From the cell containing the given text, extract its center point as (X, Y) coordinate. 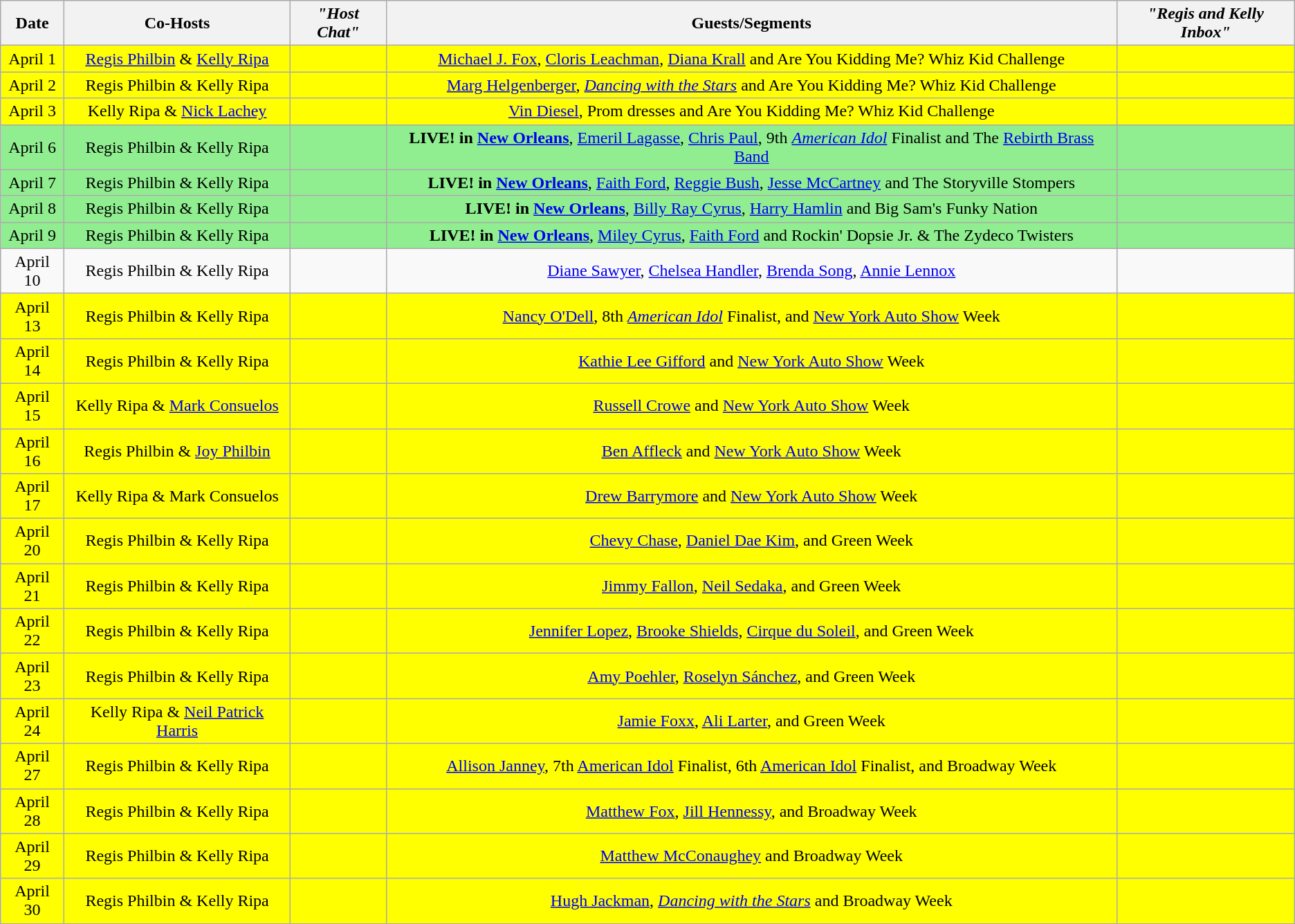
April 23 (33, 676)
"Regis and Kelly Inbox" (1205, 24)
LIVE! in New Orleans, Emeril Lagasse, Chris Paul, 9th American Idol Finalist and The Rebirth Brass Band (751, 147)
April 3 (33, 111)
April 2 (33, 85)
Allison Janney, 7th American Idol Finalist, 6th American Idol Finalist, and Broadway Week (751, 766)
April 17 (33, 497)
Chevy Chase, Daniel Dae Kim, and Green Week (751, 541)
Russell Crowe and New York Auto Show Week (751, 405)
April 14 (33, 361)
April 16 (33, 451)
April 1 (33, 59)
Vin Diesel, Prom dresses and Are You Kidding Me? Whiz Kid Challenge (751, 111)
April 10 (33, 271)
Kathie Lee Gifford and New York Auto Show Week (751, 361)
April 28 (33, 811)
Marg Helgenberger, Dancing with the Stars and Are You Kidding Me? Whiz Kid Challenge (751, 85)
April 6 (33, 147)
LIVE! in New Orleans, Miley Cyrus, Faith Ford and Rockin' Dopsie Jr. & The Zydeco Twisters (751, 235)
April 8 (33, 209)
Nancy O'Dell, 8th American Idol Finalist, and New York Auto Show Week (751, 315)
Jennifer Lopez, Brooke Shields, Cirque du Soleil, and Green Week (751, 631)
April 29 (33, 856)
Michael J. Fox, Cloris Leachman, Diana Krall and Are You Kidding Me? Whiz Kid Challenge (751, 59)
Guests/Segments (751, 24)
Ben Affleck and New York Auto Show Week (751, 451)
April 20 (33, 541)
Date (33, 24)
April 30 (33, 900)
Co-Hosts (177, 24)
LIVE! in New Orleans, Billy Ray Cyrus, Harry Hamlin and Big Sam's Funky Nation (751, 209)
Drew Barrymore and New York Auto Show Week (751, 497)
April 13 (33, 315)
Regis Philbin & Joy Philbin (177, 451)
April 22 (33, 631)
Jimmy Fallon, Neil Sedaka, and Green Week (751, 586)
Matthew McConaughey and Broadway Week (751, 856)
Kelly Ripa & Neil Patrick Harris (177, 721)
April 24 (33, 721)
Diane Sawyer, Chelsea Handler, Brenda Song, Annie Lennox (751, 271)
April 9 (33, 235)
April 15 (33, 405)
Matthew Fox, Jill Hennessy, and Broadway Week (751, 811)
Amy Poehler, Roselyn Sánchez, and Green Week (751, 676)
April 7 (33, 183)
Hugh Jackman, Dancing with the Stars and Broadway Week (751, 900)
LIVE! in New Orleans, Faith Ford, Reggie Bush, Jesse McCartney and The Storyville Stompers (751, 183)
April 27 (33, 766)
Kelly Ripa & Nick Lachey (177, 111)
Jamie Foxx, Ali Larter, and Green Week (751, 721)
April 21 (33, 586)
"Host Chat" (338, 24)
